Search for the cell housing the specified text and yield its (X, Y) center coordinate. 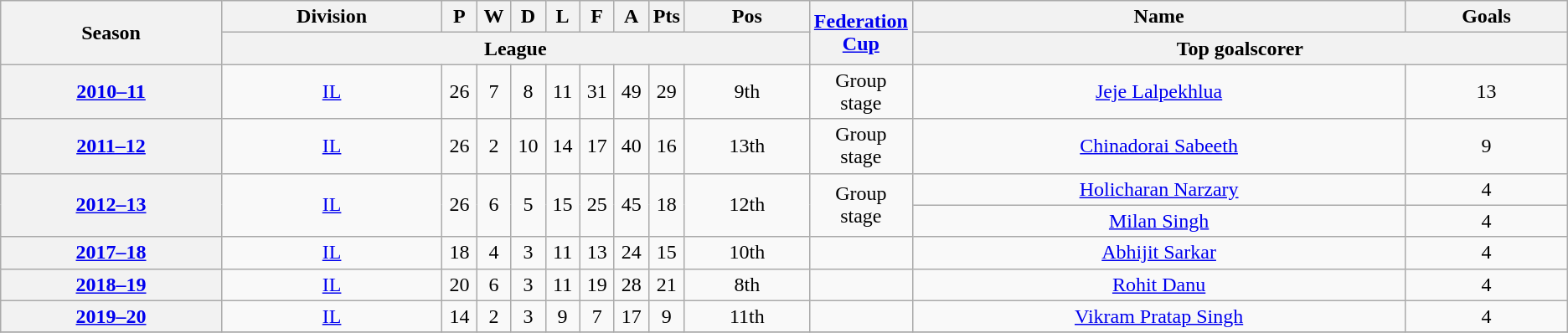
Holicharan Narzary (1158, 189)
13th (747, 146)
Top goalscorer (1240, 49)
Season (111, 33)
24 (632, 253)
2017–18 (111, 253)
W (494, 17)
2018–19 (111, 284)
11th (747, 316)
25 (596, 205)
12th (747, 205)
Federation Cup (861, 33)
8th (747, 284)
19 (596, 284)
10 (528, 146)
29 (667, 92)
28 (632, 284)
Abhijit Sarkar (1158, 253)
Vikram Pratap Singh (1158, 316)
31 (596, 92)
20 (459, 284)
5 (528, 205)
Pts (667, 17)
F (596, 17)
2010–11 (111, 92)
Chinadorai Sabeeth (1158, 146)
Milan Singh (1158, 221)
40 (632, 146)
P (459, 17)
10th (747, 253)
49 (632, 92)
Division (332, 17)
Goals (1486, 17)
A (632, 17)
8 (528, 92)
L (563, 17)
Rohit Danu (1158, 284)
2012–13 (111, 205)
Jeje Lalpekhlua (1158, 92)
45 (632, 205)
Name (1158, 17)
2011–12 (111, 146)
D (528, 17)
Pos (747, 17)
League (515, 49)
9th (747, 92)
2019–20 (111, 316)
16 (667, 146)
21 (667, 284)
